Pinpoint the cell where the given text exists, returning its (x, y) midpoint coordinate. 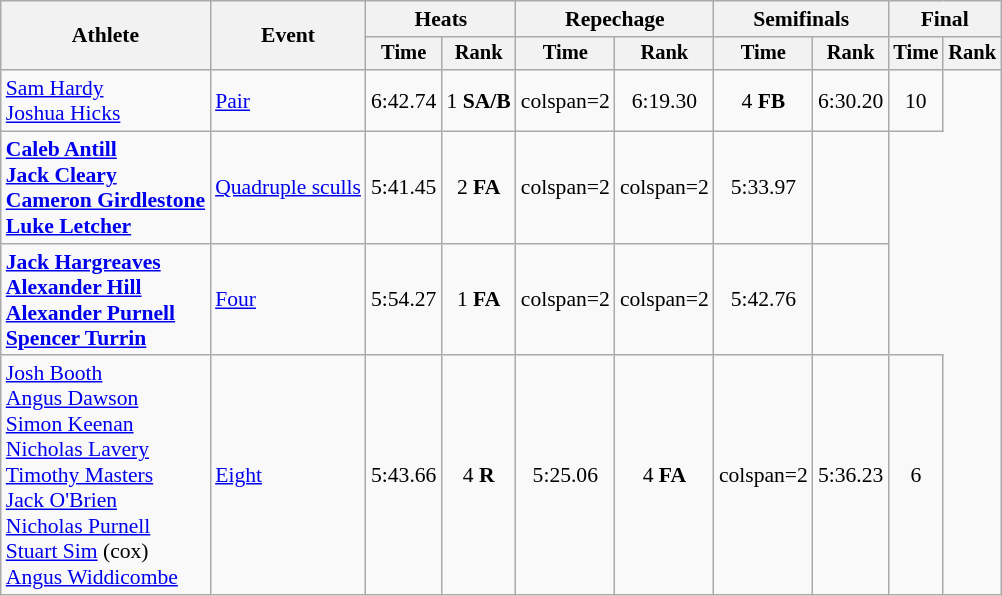
5:33.97 (764, 188)
Caleb AntillJack ClearyCameron GirdlestoneLuke Letcher (106, 188)
4 FA (664, 476)
5:42.76 (764, 300)
Event (288, 36)
6:19.30 (664, 100)
5:43.66 (404, 476)
5:36.23 (850, 476)
5:41.45 (404, 188)
6:42.74 (404, 100)
Pair (288, 100)
Quadruple sculls (288, 188)
1 FA (478, 300)
5:25.06 (566, 476)
6:30.20 (850, 100)
Semifinals (802, 19)
6 (916, 476)
Josh BoothAngus DawsonSimon KeenanNicholas LaveryTimothy MastersJack O'BrienNicholas PurnellStuart Sim (cox)Angus Widdicombe (106, 476)
5:54.27 (404, 300)
Final (944, 19)
Jack HargreavesAlexander HillAlexander PurnellSpencer Turrin (106, 300)
4 FB (764, 100)
Four (288, 300)
4 R (478, 476)
Eight (288, 476)
1 SA/B (478, 100)
Repechage (615, 19)
Sam HardyJoshua Hicks (106, 100)
Athlete (106, 36)
10 (916, 100)
2 FA (478, 188)
Heats (441, 19)
